Scan for the cell matching the given text and deliver its (X, Y) coordinate at center. 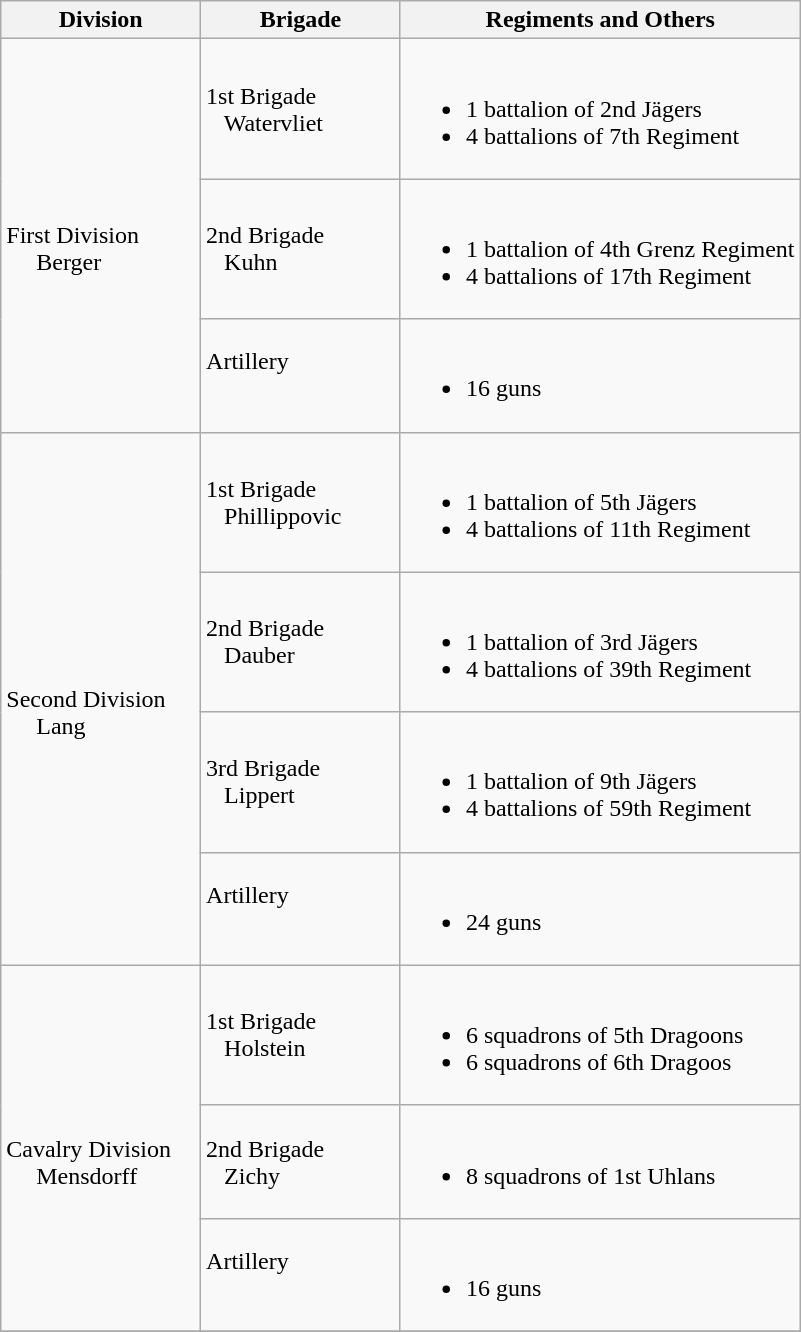
First Division Berger (101, 236)
Second Division Lang (101, 698)
6 squadrons of 5th Dragoons6 squadrons of 6th Dragoos (600, 1035)
1 battalion of 9th Jägers4 battalions of 59th Regiment (600, 782)
1st Brigade Holstein (301, 1035)
1 battalion of 3rd Jägers4 battalions of 39th Regiment (600, 642)
Regiments and Others (600, 20)
Division (101, 20)
1st Brigade Watervliet (301, 109)
8 squadrons of 1st Uhlans (600, 1162)
Brigade (301, 20)
2nd Brigade Dauber (301, 642)
2nd Brigade Zichy (301, 1162)
3rd Brigade Lippert (301, 782)
1st Brigade Phillippovic (301, 502)
2nd Brigade Kuhn (301, 249)
1 battalion of 4th Grenz Regiment4 battalions of 17th Regiment (600, 249)
1 battalion of 5th Jägers4 battalions of 11th Regiment (600, 502)
24 guns (600, 908)
Cavalry Division Mensdorff (101, 1148)
1 battalion of 2nd Jägers4 battalions of 7th Regiment (600, 109)
